Search for the cell housing the specified text and yield its [x, y] center coordinate. 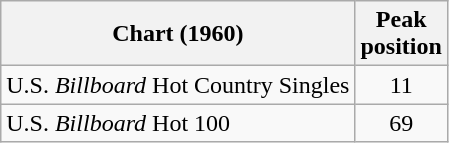
U.S. Billboard Hot Country Singles [178, 85]
Chart (1960) [178, 34]
11 [401, 85]
Peakposition [401, 34]
U.S. Billboard Hot 100 [178, 123]
69 [401, 123]
